Detect which cell encompasses the target text, then output its (X, Y) center coordinate. 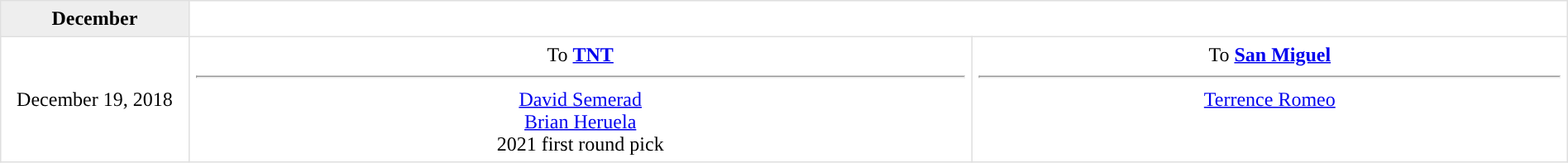
To TNTDavid SemeradBrian Heruela2021 first round pick (581, 99)
December (94, 19)
December 19, 2018 (94, 99)
To San MiguelTerrence Romeo (1269, 99)
